From the cell containing the given text, extract its center point as (x, y) coordinate. 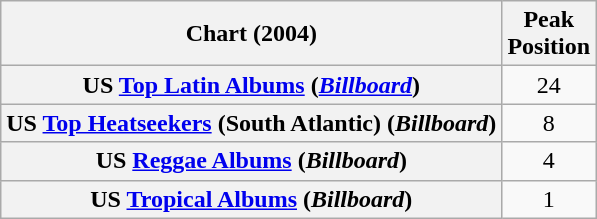
4 (549, 161)
Chart (2004) (252, 34)
US Reggae Albums (Billboard) (252, 161)
Peak Position (549, 34)
8 (549, 123)
US Top Latin Albums (Billboard) (252, 85)
US Top Heatseekers (South Atlantic) (Billboard) (252, 123)
24 (549, 85)
US Tropical Albums (Billboard) (252, 199)
1 (549, 199)
